Determine the (x, y) coordinate at the center of the cell enclosing the given text.  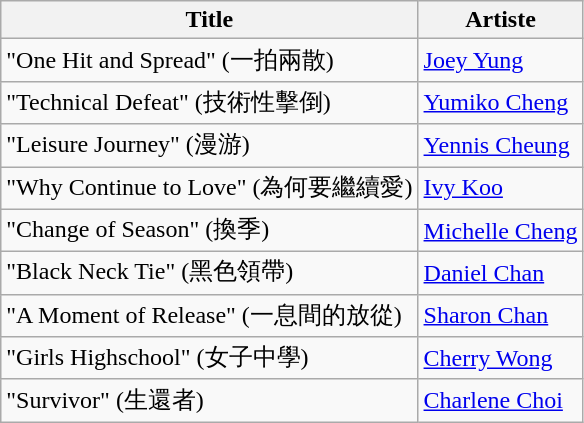
Michelle Cheng (500, 230)
"One Hit and Spread" (一拍兩散) (210, 60)
Daniel Chan (500, 274)
Cherry Wong (500, 358)
"A Moment of Release" (一息間的放從) (210, 316)
Joey Yung (500, 60)
Yennis Cheung (500, 146)
"Survivor" (生還者) (210, 400)
Yumiko Cheng (500, 102)
Sharon Chan (500, 316)
"Leisure Journey" (漫游) (210, 146)
"Girls Highschool" (女子中學) (210, 358)
"Why Continue to Love" (為何要繼續愛) (210, 188)
"Change of Season" (換季) (210, 230)
Charlene Choi (500, 400)
"Technical Defeat" (技術性擊倒) (210, 102)
Title (210, 20)
Ivy Koo (500, 188)
Artiste (500, 20)
"Black Neck Tie" (黑色領帶) (210, 274)
